Output the (x, y) coordinate of the center of the cell containing the given text.  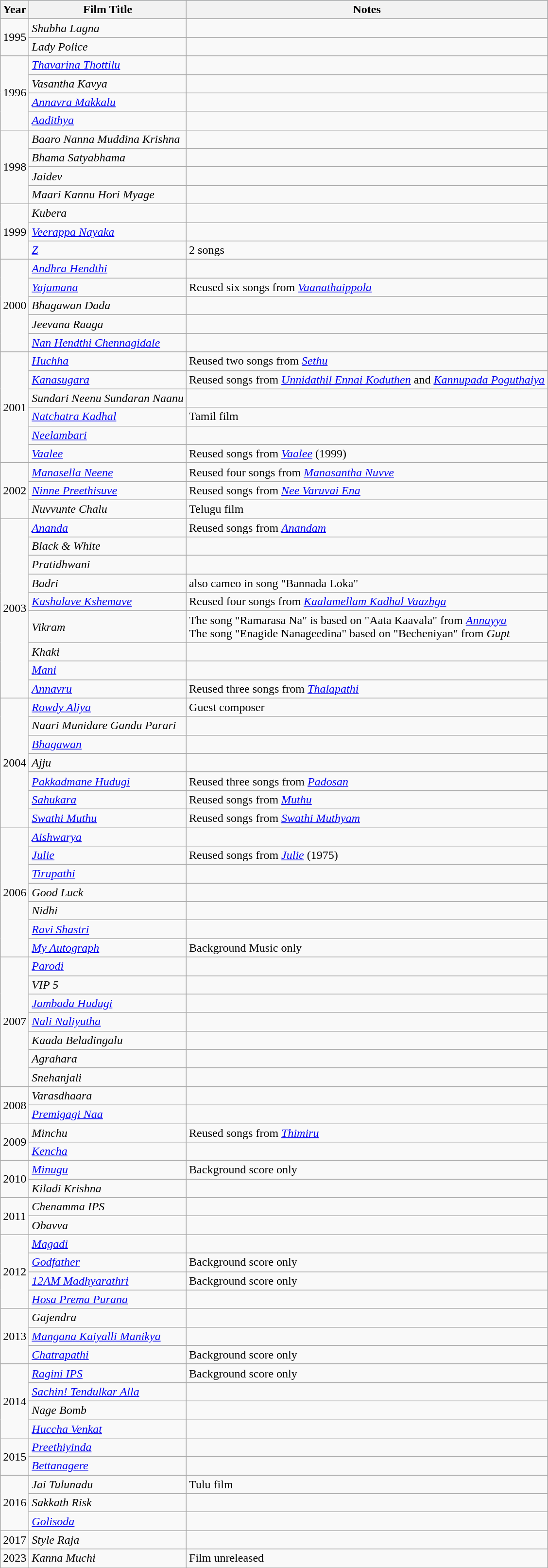
2002 (15, 490)
Sahukara (108, 800)
Style Raja (108, 1540)
2007 (15, 1022)
Obavva (108, 1225)
Reused four songs from Manasantha Nuvve (367, 472)
also cameo in song "Bannada Loka" (367, 583)
Ninne Preethisuve (108, 490)
Preethiyinda (108, 1447)
Nan Hendthi Chennagidale (108, 343)
Golisoda (108, 1521)
Reused songs from Nee Varuvai Ena (367, 490)
Reused three songs from Thalapathi (367, 689)
Notes (367, 10)
1998 (15, 167)
Jeevana Raaga (108, 324)
Vikram (108, 627)
Snehanjali (108, 1077)
Reused four songs from Kaalamellam Kadhal Vaazhga (367, 602)
Vasantha Kavya (108, 84)
Godfather (108, 1262)
VIP 5 (108, 985)
Shubha Lagna (108, 28)
Nali Naliyutha (108, 1022)
Manasella Neene (108, 472)
Ananda (108, 527)
Guest composer (367, 707)
Lady Police (108, 47)
Thavarina Thottilu (108, 65)
2012 (15, 1272)
Nuvvunte Chalu (108, 509)
Aadithya (108, 121)
2009 (15, 1142)
1999 (15, 231)
Jai Tulunadu (108, 1484)
Ravi Shastri (108, 929)
2004 (15, 763)
Andhra Hendthi (108, 269)
Sachin! Tendulkar Alla (108, 1392)
Varasdhaara (108, 1096)
Reused songs from Julie (1975) (367, 855)
Nidhi (108, 911)
2010 (15, 1179)
Kaada Beladingalu (108, 1040)
2016 (15, 1503)
Pakkadmane Hudugi (108, 781)
Pratidhwani (108, 565)
Kanasugara (108, 380)
1996 (15, 93)
Reused songs from Unnidathil Ennai Koduthen and Kannupada Poguthaiya (367, 380)
Swathi Muthu (108, 818)
2013 (15, 1336)
Khaki (108, 652)
Naari Munidare Gandu Parari (108, 726)
The song "Ramarasa Na" is based on "Aata Kaavala" from AnnayyaThe song "Enagide Nanageedina" based on "Becheniyan" from Gupt (367, 627)
Yajamana (108, 287)
Neelambari (108, 435)
Jaidev (108, 176)
Agrahara (108, 1059)
2014 (15, 1401)
Reused songs from Thimiru (367, 1133)
Reused two songs from Sethu (367, 361)
2008 (15, 1105)
12AM Madhyarathri (108, 1281)
My Autograph (108, 948)
2003 (15, 608)
Ragini IPS (108, 1373)
Telugu film (367, 509)
Z (108, 250)
Aishwarya (108, 836)
Reused songs from Swathi Muthyam (367, 818)
Reused songs from Vaalee (1999) (367, 453)
Reused songs from Muthu (367, 800)
2001 (15, 407)
1995 (15, 37)
Hosa Prema Purana (108, 1299)
2017 (15, 1540)
Rowdy Aliya (108, 707)
Minchu (108, 1133)
Huccha Venkat (108, 1429)
Minugu (108, 1170)
Kushalave Kshemave (108, 602)
Parodi (108, 966)
Bettanagere (108, 1466)
Jambada Hudugi (108, 1003)
Good Luck (108, 892)
Annavru (108, 689)
Reused three songs from Padosan (367, 781)
Background Music only (367, 948)
Mani (108, 670)
2000 (15, 306)
Kanna Muchi (108, 1558)
Vaalee (108, 453)
Veerappa Nayaka (108, 232)
Tirupathi (108, 874)
Year (15, 10)
Tulu film (367, 1484)
Sakkath Risk (108, 1503)
Premigagi Naa (108, 1114)
Black & White (108, 546)
Sundari Neenu Sundaran Naanu (108, 398)
2015 (15, 1457)
Magadi (108, 1244)
Nage Bomb (108, 1410)
Bhama Satyabhama (108, 157)
Huchha (108, 361)
Ajju (108, 763)
Kencha (108, 1151)
2023 (15, 1558)
2011 (15, 1216)
Natchatra Kadhal (108, 417)
Kiladi Krishna (108, 1188)
2 songs (367, 250)
Mangana Kaiyalli Manikya (108, 1336)
Julie (108, 855)
Maari Kannu Hori Myage (108, 194)
Film Title (108, 10)
Gajendra (108, 1318)
Chatrapathi (108, 1355)
Film unreleased (367, 1558)
Badri (108, 583)
Reused six songs from Vaanathaippola (367, 287)
Bhagawan (108, 744)
Bhagawan Dada (108, 306)
Annavra Makkalu (108, 102)
Baaro Nanna Muddina Krishna (108, 139)
Tamil film (367, 417)
2006 (15, 892)
Kubera (108, 213)
Reused songs from Anandam (367, 527)
Chenamma IPS (108, 1207)
